Capture the cell that displays the provided text and extract its [x, y] central coordinate. 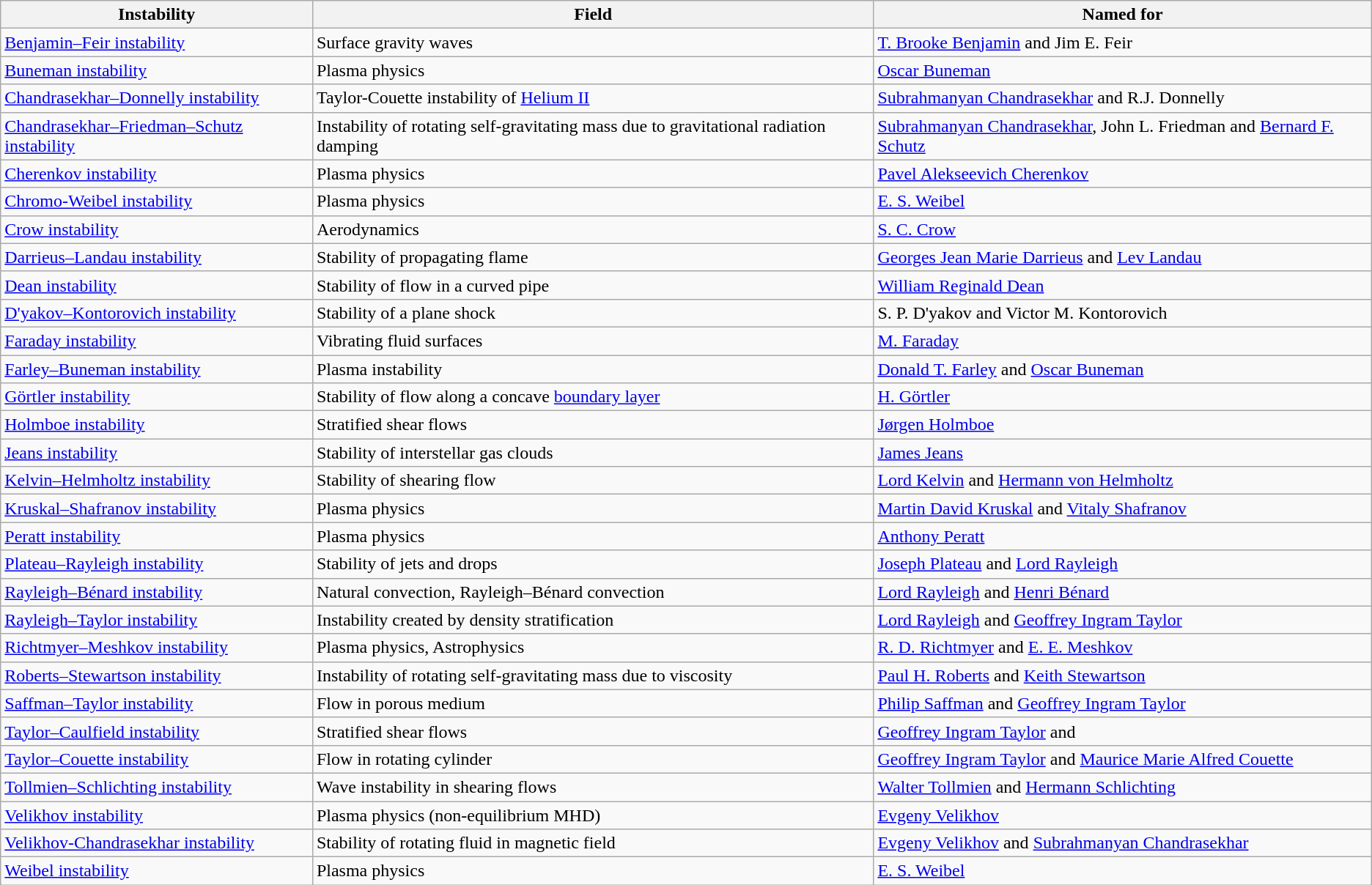
Instability created by density stratification [592, 620]
Stability of jets and drops [592, 564]
Rayleigh–Taylor instability [157, 620]
Walter Tollmien and Hermann Schlichting [1123, 787]
Jeans instability [157, 453]
Philip Saffman and Geoffrey Ingram Taylor [1123, 703]
Kelvin–Helmholtz instability [157, 481]
Evgeny Velikhov [1123, 815]
Stability of shearing flow [592, 481]
Pavel Alekseevich Cherenkov [1123, 174]
S. P. D'yakov and Victor M. Kontorovich [1123, 313]
Rayleigh–Bénard instability [157, 592]
Instability of rotating self-gravitating mass due to gravitational radiation damping [592, 136]
Kruskal–Shafranov instability [157, 508]
Taylor–Couette instability [157, 759]
Faraday instability [157, 341]
Vibrating fluid surfaces [592, 341]
Chromo-Weibel instability [157, 201]
William Reginald Dean [1123, 285]
Named for [1123, 15]
Oscar Buneman [1123, 70]
Martin David Kruskal and Vitaly Shafranov [1123, 508]
James Jeans [1123, 453]
Benjamin–Feir instability [157, 42]
Stability of flow along a concave boundary layer [592, 397]
Joseph Plateau and Lord Rayleigh [1123, 564]
Dean instability [157, 285]
Donald T. Farley and Oscar Buneman [1123, 369]
Geoffrey Ingram Taylor and [1123, 731]
Jørgen Holmboe [1123, 425]
R. D. Richtmyer and E. E. Meshkov [1123, 648]
Field [592, 15]
Chandrasekhar–Donnelly instability [157, 98]
H. Görtler [1123, 397]
Stability of interstellar gas clouds [592, 453]
Richtmyer–Meshkov instability [157, 648]
Georges Jean Marie Darrieus and Lev Landau [1123, 257]
Subrahmanyan Chandrasekhar, John L. Friedman and Bernard F. Schutz [1123, 136]
Saffman–Taylor instability [157, 703]
Subrahmanyan Chandrasekhar and R.J. Donnelly [1123, 98]
Instability [157, 15]
Instability of rotating self-gravitating mass due to viscosity [592, 675]
Plasma instability [592, 369]
Surface gravity waves [592, 42]
Stability of a plane shock [592, 313]
Görtler instability [157, 397]
Taylor–Caulfield instability [157, 731]
Wave instability in shearing flows [592, 787]
Chandrasekhar–Friedman–Schutz instability [157, 136]
Anthony Peratt [1123, 536]
Buneman instability [157, 70]
S. C. Crow [1123, 229]
Darrieus–Landau instability [157, 257]
Tollmien–Schlichting instability [157, 787]
Lord Kelvin and Hermann von Helmholtz [1123, 481]
Crow instability [157, 229]
Stability of flow in a curved pipe [592, 285]
Lord Rayleigh and Henri Bénard [1123, 592]
T. Brooke Benjamin and Jim E. Feir [1123, 42]
D'yakov–Kontorovich instability [157, 313]
Plasma physics, Astrophysics [592, 648]
Flow in porous medium [592, 703]
Roberts–Stewartson instability [157, 675]
Holmboe instability [157, 425]
Aerodynamics [592, 229]
Flow in rotating cylinder [592, 759]
M. Faraday [1123, 341]
Velikhov instability [157, 815]
Peratt instability [157, 536]
Lord Rayleigh and Geoffrey Ingram Taylor [1123, 620]
Taylor-Couette instability of Helium II [592, 98]
Geoffrey Ingram Taylor and Maurice Marie Alfred Couette [1123, 759]
Plateau–Rayleigh instability [157, 564]
Natural convection, Rayleigh–Bénard convection [592, 592]
Cherenkov instability [157, 174]
Plasma physics (non-equilibrium MHD) [592, 815]
Farley–Buneman instability [157, 369]
Evgeny Velikhov and Subrahmanyan Chandrasekhar [1123, 843]
Weibel instability [157, 871]
Stability of propagating flame [592, 257]
Paul H. Roberts and Keith Stewartson [1123, 675]
Stability of rotating fluid in magnetic field [592, 843]
Velikhov-Chandrasekhar instability [157, 843]
